Pinpoint the cell where the given text exists, returning its (x, y) midpoint coordinate. 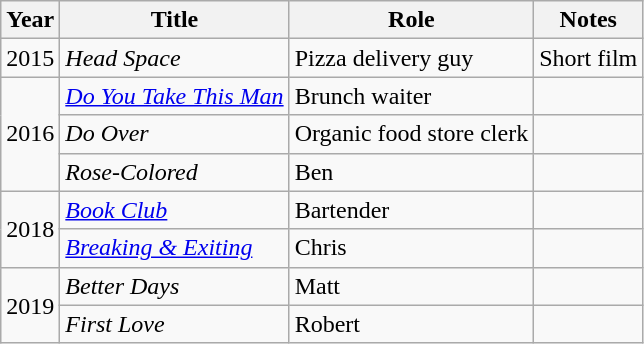
2015 (30, 58)
Year (30, 20)
Role (412, 20)
2019 (30, 305)
2016 (30, 134)
Short film (588, 58)
Title (174, 20)
Ben (412, 172)
First Love (174, 324)
Do Over (174, 134)
Do You Take This Man (174, 96)
Breaking & Exiting (174, 248)
Pizza delivery guy (412, 58)
Chris (412, 248)
2018 (30, 229)
Robert (412, 324)
Rose-Colored (174, 172)
Better Days (174, 286)
Organic food store clerk (412, 134)
Brunch waiter (412, 96)
Notes (588, 20)
Book Club (174, 210)
Head Space (174, 58)
Matt (412, 286)
Bartender (412, 210)
